For the text-containing cell, return its midpoint in [x, y] coordinate format. 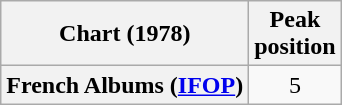
Chart (1978) [125, 34]
5 [295, 85]
French Albums (IFOP) [125, 85]
Peakposition [295, 34]
